Search for the cell housing the specified text and yield its (x, y) center coordinate. 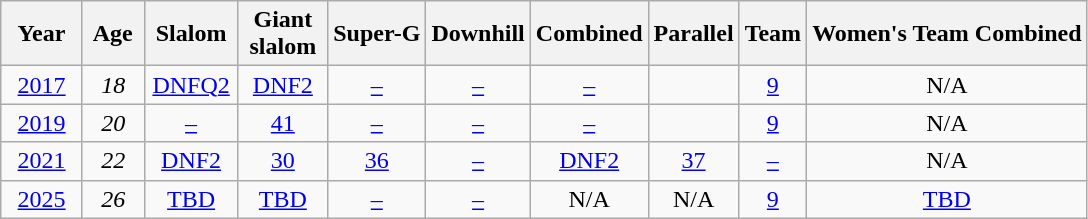
22 (113, 161)
36 (377, 161)
20 (113, 123)
18 (113, 85)
Team (773, 34)
Women's Team Combined (947, 34)
37 (694, 161)
2021 (42, 161)
26 (113, 199)
41 (283, 123)
2025 (42, 199)
2019 (42, 123)
30 (283, 161)
Combined (589, 34)
Downhill (478, 34)
Giant slalom (283, 34)
Year (42, 34)
2017 (42, 85)
Parallel (694, 34)
Age (113, 34)
Super-G (377, 34)
Slalom (191, 34)
DNFQ2 (191, 85)
